Identify which cell holds the provided text, then report its (X, Y) central coordinate. 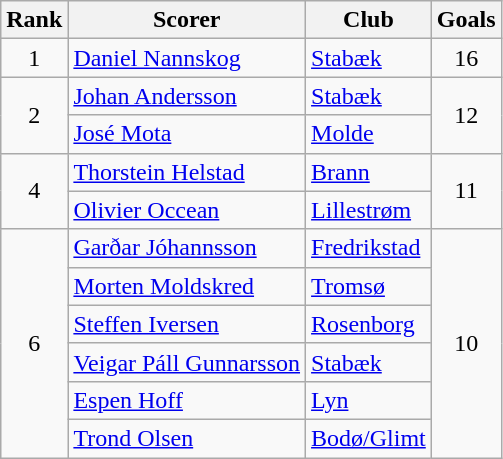
10 (466, 343)
Morten Moldskred (187, 286)
Garðar Jóhannsson (187, 248)
Rank (34, 20)
Fredrikstad (369, 248)
1 (34, 58)
Tromsø (369, 286)
José Mota (187, 134)
Lyn (369, 400)
Scorer (187, 20)
Club (369, 20)
Molde (369, 134)
Lillestrøm (369, 210)
Brann (369, 172)
16 (466, 58)
Goals (466, 20)
2 (34, 115)
4 (34, 191)
Bodø/Glimt (369, 438)
Rosenborg (369, 324)
Veigar Páll Gunnarsson (187, 362)
Thorstein Helstad (187, 172)
Johan Andersson (187, 96)
Trond Olsen (187, 438)
Daniel Nannskog (187, 58)
Espen Hoff (187, 400)
Olivier Occean (187, 210)
6 (34, 343)
11 (466, 191)
12 (466, 115)
Steffen Iversen (187, 324)
